Return (X, Y) of the center of cell containing provided text 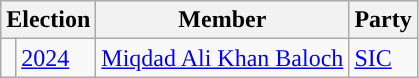
Member (222, 20)
2024 (56, 58)
Election (48, 20)
Party (383, 20)
Miqdad Ali Khan Baloch (222, 58)
SIC (383, 58)
